From the cell containing the given text, extract its center point as (x, y) coordinate. 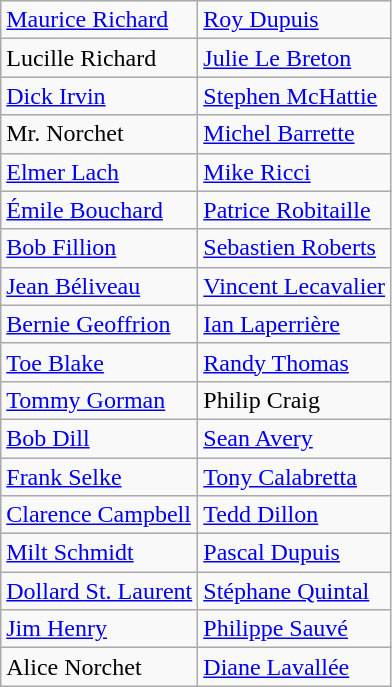
Julie Le Breton (294, 58)
Alice Norchet (100, 667)
Bernie Geoffrion (100, 324)
Mr. Norchet (100, 134)
Ian Laperrière (294, 324)
Émile Bouchard (100, 210)
Michel Barrette (294, 134)
Stéphane Quintal (294, 591)
Vincent Lecavalier (294, 286)
Roy Dupuis (294, 20)
Sebastien Roberts (294, 248)
Clarence Campbell (100, 515)
Jean Béliveau (100, 286)
Tedd Dillon (294, 515)
Maurice Richard (100, 20)
Dollard St. Laurent (100, 591)
Dick Irvin (100, 96)
Frank Selke (100, 477)
Stephen McHattie (294, 96)
Lucille Richard (100, 58)
Tony Calabretta (294, 477)
Milt Schmidt (100, 553)
Randy Thomas (294, 362)
Bob Fillion (100, 248)
Tommy Gorman (100, 400)
Sean Avery (294, 438)
Pascal Dupuis (294, 553)
Elmer Lach (100, 172)
Patrice Robitaille (294, 210)
Philip Craig (294, 400)
Diane Lavallée (294, 667)
Mike Ricci (294, 172)
Toe Blake (100, 362)
Philippe Sauvé (294, 629)
Jim Henry (100, 629)
Bob Dill (100, 438)
